Output the (X, Y) coordinate of the center of the cell containing the given text.  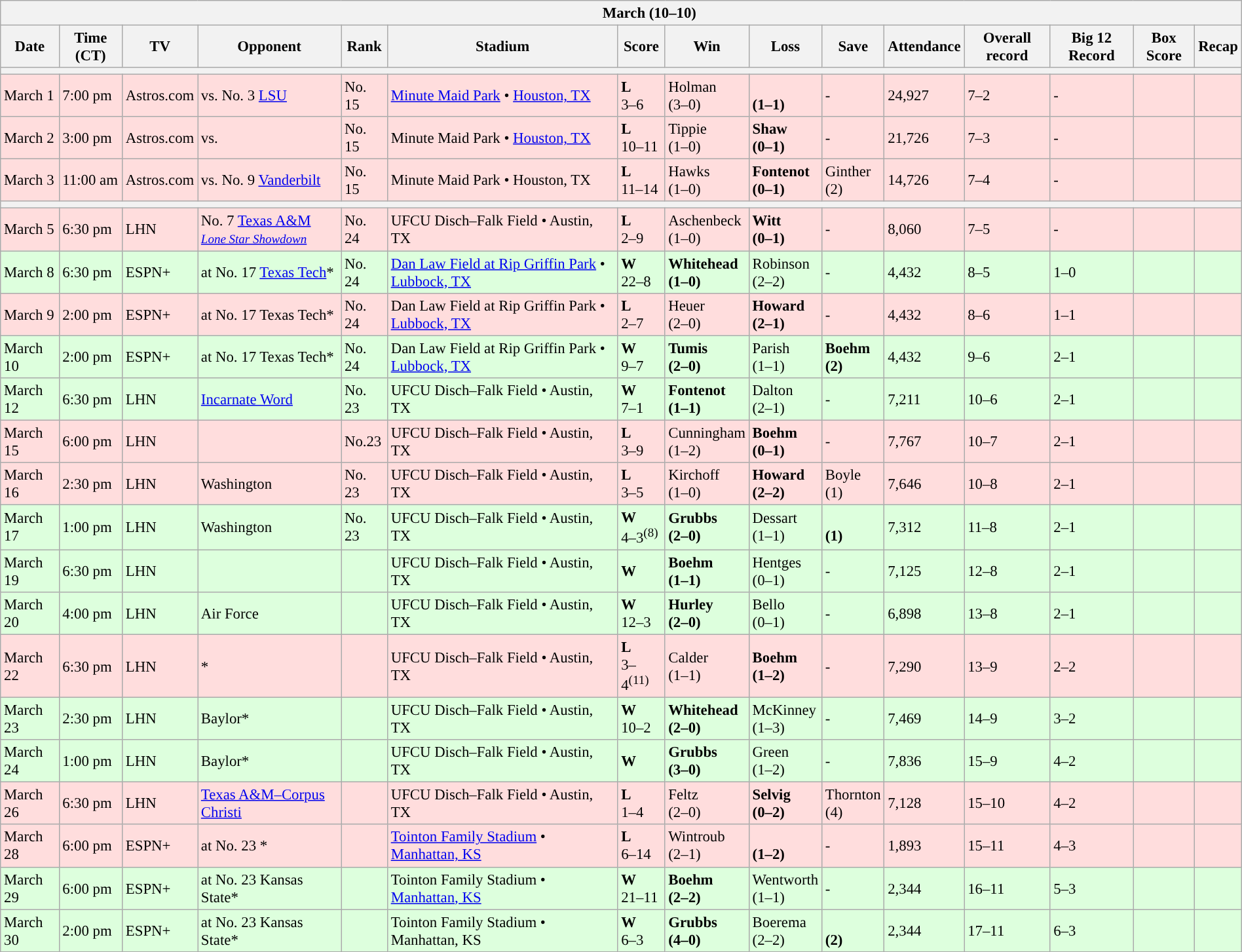
Loss (785, 46)
Dalton(2–1) (785, 398)
3:00 pm (90, 138)
4:00 pm (90, 613)
7,211 (924, 398)
March 1 (30, 96)
1,893 (924, 845)
W4–3(8) (641, 527)
Boehm(0–1) (785, 442)
15–11 (1007, 845)
No.23 (364, 442)
Hentges(0–1) (785, 571)
13–8 (1007, 613)
March 15 (30, 442)
7,125 (924, 571)
Witt(0–1) (785, 229)
5–3 (1091, 888)
Fontenot(0–1) (785, 181)
Howard(2–1) (785, 314)
(1–1) (785, 96)
No. 7 Texas A&MLone Star Showdown (270, 229)
1–0 (1091, 271)
March 8 (30, 271)
8–5 (1007, 271)
7–4 (1007, 181)
Selvig(0–2) (785, 803)
24,927 (924, 96)
Hurley(2–0) (707, 613)
11–8 (1007, 527)
Date (30, 46)
Grubbs(2–0) (707, 527)
Fontenot(1–1) (707, 398)
March 22 (30, 666)
7,290 (924, 666)
Grubbs(3–0) (707, 761)
Stadium (502, 46)
Whitehead(1–0) (707, 271)
Boehm(2–2) (707, 888)
Howard(2–2) (785, 484)
W9–7 (641, 356)
March 9 (30, 314)
Feltz(2–0) (707, 803)
March 19 (30, 571)
21,726 (924, 138)
March 28 (30, 845)
Incarnate Word (270, 398)
March 12 (30, 398)
8–6 (1007, 314)
6–3 (1091, 930)
14,726 (924, 181)
Holman(3–0) (707, 96)
Rank (364, 46)
March 17 (30, 527)
TV (160, 46)
Cunningham(1–2) (707, 442)
15–9 (1007, 761)
Tippie(1–0) (707, 138)
Boehm(2) (853, 356)
at No. 23 * (270, 845)
March 16 (30, 484)
W22–8 (641, 271)
March 30 (30, 930)
14–9 (1007, 719)
11:00 am (90, 181)
Calder(1–1) (707, 666)
vs. No. 3 LSU (270, 96)
15–10 (1007, 803)
March (10–10) (621, 13)
10–6 (1007, 398)
10–7 (1007, 442)
Boehm(1–1) (707, 571)
16–11 (1007, 888)
March 3 (30, 181)
W7–1 (641, 398)
Win (707, 46)
L6–14 (641, 845)
7,128 (924, 803)
7,836 (924, 761)
March 20 (30, 613)
Grubbs(4–0) (707, 930)
Boyle(1) (853, 484)
L2–9 (641, 229)
Score (641, 46)
Save (853, 46)
Air Force (270, 613)
L3–5 (641, 484)
Texas A&M–Corpus Christi (270, 803)
March 29 (30, 888)
13–9 (1007, 666)
Overall record (1007, 46)
7,646 (924, 484)
L3–6 (641, 96)
Hawks(1–0) (707, 181)
Heuer(2–0) (707, 314)
L3–4(11) (641, 666)
Aschenbeck(1–0) (707, 229)
W10–2 (641, 719)
* (270, 666)
7–3 (1007, 138)
Recap (1218, 46)
March 23 (30, 719)
7,469 (924, 719)
Dessart(1–1) (785, 527)
(1–2) (785, 845)
10–8 (1007, 484)
1–1 (1091, 314)
Ginther(2) (853, 181)
L3–9 (641, 442)
March 5 (30, 229)
Time (CT) (90, 46)
Boerema(2–2) (785, 930)
L10–11 (641, 138)
8,060 (924, 229)
March 24 (30, 761)
3–2 (1091, 719)
Whitehead(2–0) (707, 719)
6,898 (924, 613)
9–6 (1007, 356)
Kirchoff(1–0) (707, 484)
March 2 (30, 138)
7–2 (1007, 96)
Bello(0–1) (785, 613)
4–3 (1091, 845)
vs. No. 9 Vanderbilt (270, 181)
Box Score (1164, 46)
L2–7 (641, 314)
Big 12 Record (1091, 46)
7,767 (924, 442)
(1) (853, 527)
Boehm(1–2) (785, 666)
Parish(1–1) (785, 356)
McKinney(1–3) (785, 719)
vs. (270, 138)
W6–3 (641, 930)
Robinson(2–2) (785, 271)
Green(1–2) (785, 761)
Attendance (924, 46)
7:00 pm (90, 96)
W12–3 (641, 613)
7,312 (924, 527)
2–2 (1091, 666)
Tumis(2–0) (707, 356)
(2) (853, 930)
Wintroub(2–1) (707, 845)
Wentworth(1–1) (785, 888)
12–8 (1007, 571)
7–5 (1007, 229)
March 26 (30, 803)
Opponent (270, 46)
Thornton(4) (853, 803)
Shaw(0–1) (785, 138)
March 10 (30, 356)
W21–11 (641, 888)
17–11 (1007, 930)
L1–4 (641, 803)
L11–14 (641, 181)
